Return the (x, y) coordinate for the center point of the cell that contains the specified text.  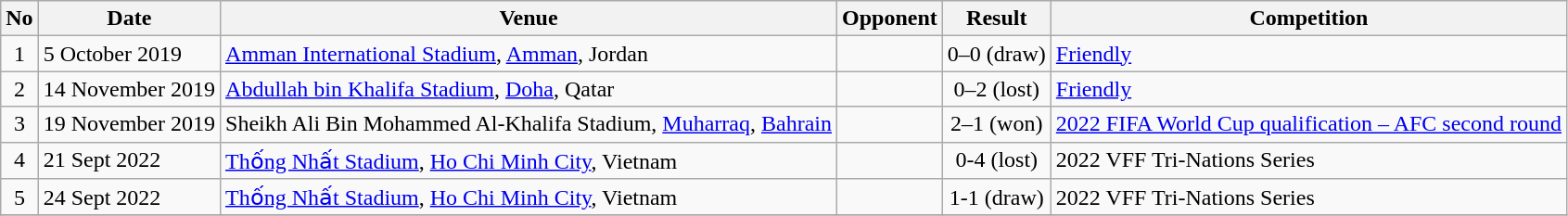
Abdullah bin Khalifa Stadium, Doha, Qatar (529, 89)
2 (19, 89)
0-4 (lost) (996, 160)
2–1 (won) (996, 124)
19 November 2019 (129, 124)
Sheikh Ali Bin Mohammed Al-Khalifa Stadium, Muharraq, Bahrain (529, 124)
3 (19, 124)
Competition (1308, 19)
0–0 (draw) (996, 54)
5 (19, 197)
Date (129, 19)
4 (19, 160)
1 (19, 54)
1-1 (draw) (996, 197)
5 October 2019 (129, 54)
No (19, 19)
Amman International Stadium, Amman, Jordan (529, 54)
Result (996, 19)
24 Sept 2022 (129, 197)
Venue (529, 19)
0–2 (lost) (996, 89)
21 Sept 2022 (129, 160)
Opponent (890, 19)
2022 FIFA World Cup qualification – AFC second round (1308, 124)
14 November 2019 (129, 89)
